Determine the [x, y] coordinate at the center of the cell enclosing the given text.  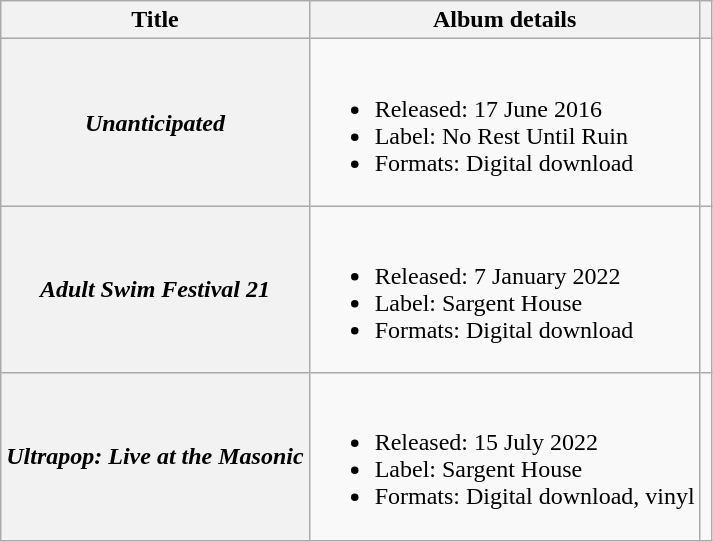
Album details [504, 20]
Released: 7 January 2022Label: Sargent HouseFormats: Digital download [504, 290]
Released: 15 July 2022Label: Sargent HouseFormats: Digital download, vinyl [504, 456]
Released: 17 June 2016Label: No Rest Until RuinFormats: Digital download [504, 122]
Unanticipated [155, 122]
Adult Swim Festival 21 [155, 290]
Title [155, 20]
Ultrapop: Live at the Masonic [155, 456]
